Output the (x, y) coordinate of the center of the cell containing the given text.  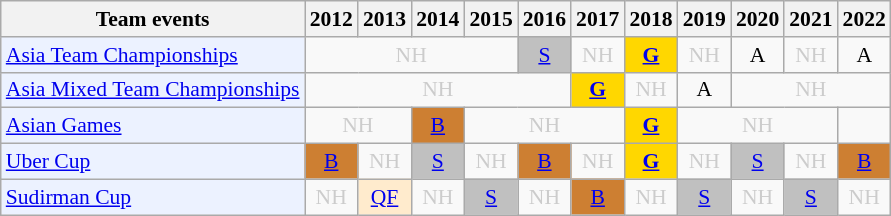
Team events (153, 19)
Sudirman Cup (153, 197)
2015 (490, 19)
Asia Mixed Team Championships (153, 90)
2022 (864, 19)
2016 (544, 19)
2021 (810, 19)
QF (384, 197)
2018 (650, 19)
2020 (758, 19)
2012 (332, 19)
Asian Games (153, 126)
2014 (438, 19)
2017 (598, 19)
2013 (384, 19)
Uber Cup (153, 162)
Asia Team Championships (153, 55)
2019 (704, 19)
